Determine the (X, Y) coordinate at the center of the cell enclosing the given text.  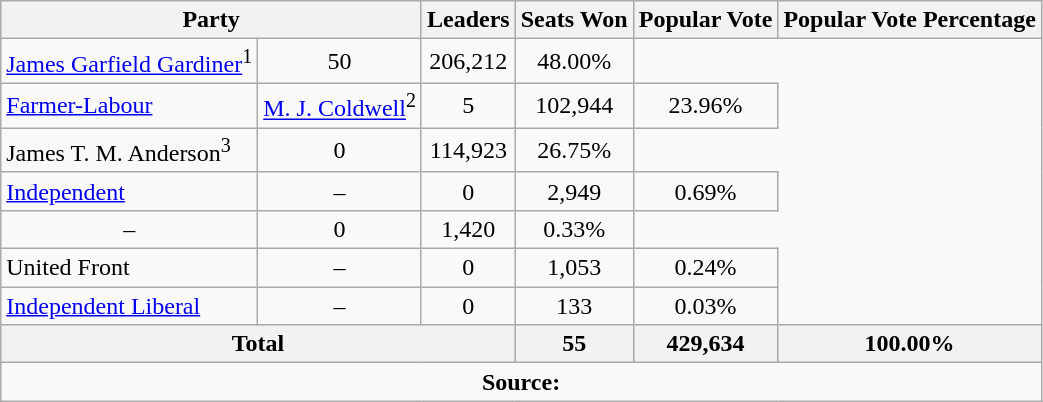
Party (212, 20)
0.03% (706, 306)
Popular Vote Percentage (910, 20)
23.96% (706, 106)
100.00% (910, 344)
55 (574, 344)
James Garfield Gardiner1 (130, 62)
0.69% (706, 191)
Source: (522, 382)
Seats Won (574, 20)
Farmer-Labour (130, 106)
429,634 (706, 344)
Popular Vote (706, 20)
2,949 (574, 191)
26.75% (574, 150)
102,944 (574, 106)
Independent Liberal (130, 306)
50 (340, 62)
5 (468, 106)
114,923 (468, 150)
Total (258, 344)
0.33% (574, 230)
James T. M. Anderson3 (130, 150)
Independent (130, 191)
206,212 (468, 62)
133 (574, 306)
48.00% (574, 62)
Leaders (468, 20)
United Front (130, 268)
1,420 (468, 230)
1,053 (574, 268)
0.24% (706, 268)
M. J. Coldwell2 (340, 106)
